Return the [x, y] coordinate for the center point of the cell that contains the specified text.  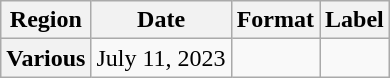
Format [275, 20]
July 11, 2023 [161, 58]
Label [355, 20]
Various [46, 58]
Date [161, 20]
Region [46, 20]
